Identify which cell holds the provided text, then report its [x, y] central coordinate. 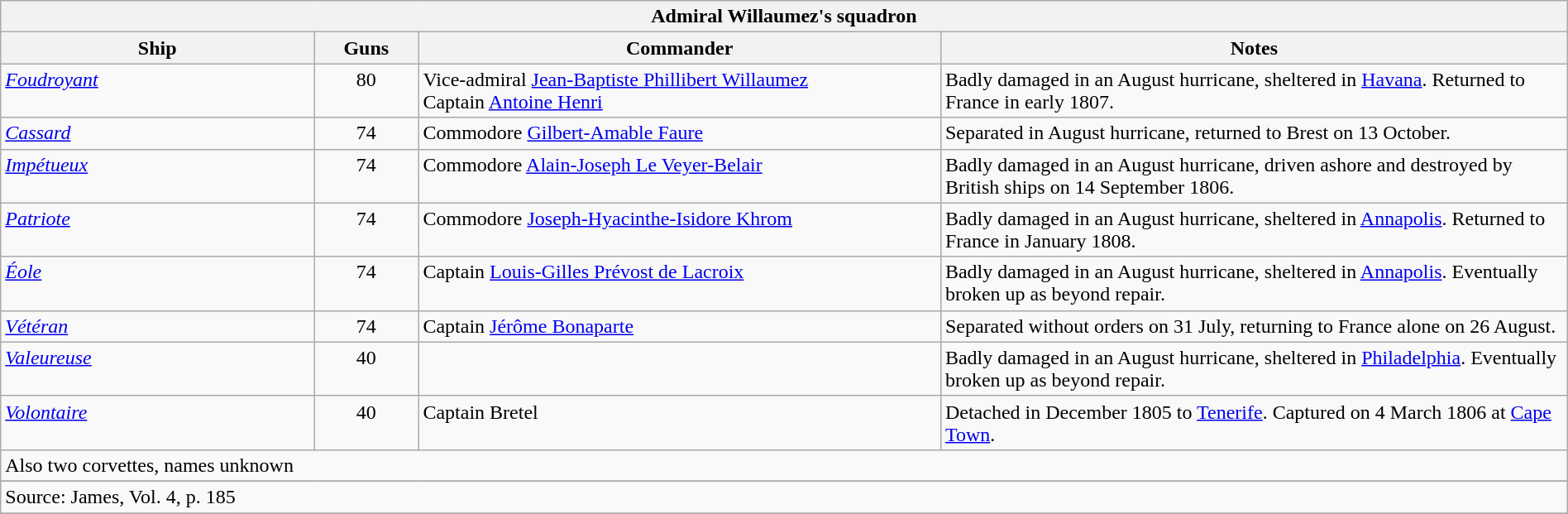
Separated in August hurricane, returned to Brest on 13 October. [1254, 133]
Badly damaged in an August hurricane, driven ashore and destroyed by British ships on 14 September 1806. [1254, 175]
Badly damaged in an August hurricane, sheltered in Philadelphia. Eventually broken up as beyond repair. [1254, 369]
Éole [157, 283]
Commodore Alain-Joseph Le Veyer-Belair [680, 175]
Guns [366, 48]
Detached in December 1805 to Tenerife. Captured on 4 March 1806 at Cape Town. [1254, 422]
Vice-admiral Jean-Baptiste Phillibert Willaumez Captain Antoine Henri [680, 91]
Badly damaged in an August hurricane, sheltered in Havana. Returned to France in early 1807. [1254, 91]
Commodore Gilbert-Amable Faure [680, 133]
Commodore Joseph-Hyacinthe-Isidore Khrom [680, 230]
Separated without orders on 31 July, returning to France alone on 26 August. [1254, 326]
Commander [680, 48]
Impétueux [157, 175]
Cassard [157, 133]
Captain Jérôme Bonaparte [680, 326]
Valeureuse [157, 369]
Captain Bretel [680, 422]
80 [366, 91]
Badly damaged in an August hurricane, sheltered in Annapolis. Returned to France in January 1808. [1254, 230]
Patriote [157, 230]
Notes [1254, 48]
Badly damaged in an August hurricane, sheltered in Annapolis. Eventually broken up as beyond repair. [1254, 283]
Foudroyant [157, 91]
Also two corvettes, names unknown [784, 465]
Vétéran [157, 326]
Ship [157, 48]
Captain Louis-Gilles Prévost de Lacroix [680, 283]
Admiral Willaumez's squadron [784, 17]
Source: James, Vol. 4, p. 185 [784, 497]
Volontaire [157, 422]
